Determine the (x, y) coordinate at the center of the cell enclosing the given text.  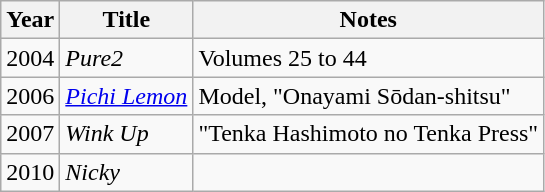
2010 (30, 172)
Model, "Onayami Sōdan-shitsu" (368, 96)
Wink Up (126, 134)
"Tenka Hashimoto no Tenka Press" (368, 134)
Notes (368, 20)
Pichi Lemon (126, 96)
Volumes 25 to 44 (368, 58)
2004 (30, 58)
Pure2 (126, 58)
Title (126, 20)
2007 (30, 134)
2006 (30, 96)
Year (30, 20)
Nicky (126, 172)
